For the text-containing cell, return its midpoint in [x, y] coordinate format. 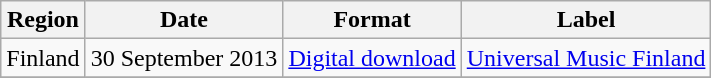
Finland [43, 58]
30 September 2013 [184, 58]
Label [586, 20]
Region [43, 20]
Date [184, 20]
Universal Music Finland [586, 58]
Format [372, 20]
Digital download [372, 58]
